Capture the cell that displays the provided text and extract its (X, Y) central coordinate. 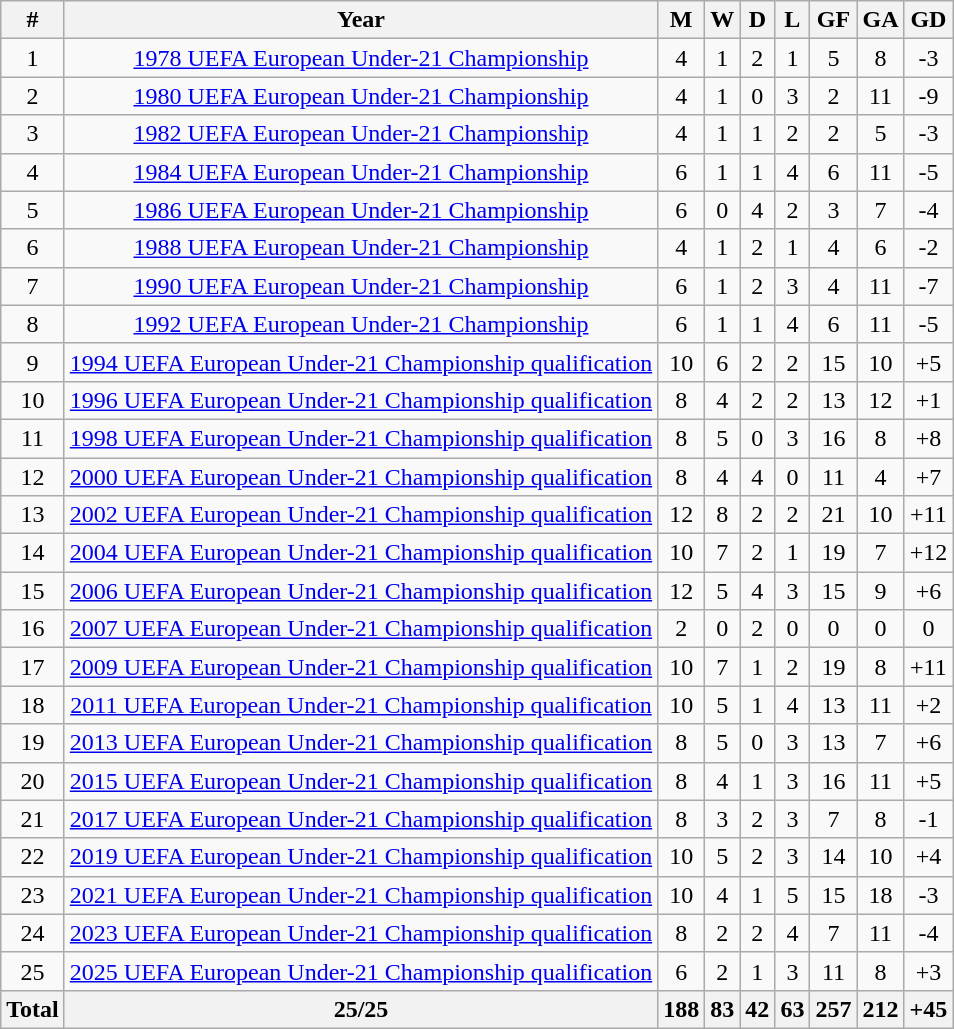
2017 UEFA European Under-21 Championship qualification (360, 819)
W (722, 20)
83 (722, 1009)
+3 (928, 971)
1980 UEFA European Under-21 Championship (360, 96)
Year (360, 20)
M (682, 20)
257 (834, 1009)
+1 (928, 400)
2023 UEFA European Under-21 Championship qualification (360, 933)
# (33, 20)
25 (33, 971)
-2 (928, 248)
2006 UEFA European Under-21 Championship qualification (360, 591)
Total (33, 1009)
+2 (928, 705)
2011 UEFA European Under-21 Championship qualification (360, 705)
2019 UEFA European Under-21 Championship qualification (360, 857)
24 (33, 933)
1996 UEFA European Under-21 Championship qualification (360, 400)
2004 UEFA European Under-21 Championship qualification (360, 553)
63 (792, 1009)
1992 UEFA European Under-21 Championship (360, 324)
GF (834, 20)
D (758, 20)
1990 UEFA European Under-21 Championship (360, 286)
+4 (928, 857)
42 (758, 1009)
2009 UEFA European Under-21 Championship qualification (360, 667)
GD (928, 20)
17 (33, 667)
2025 UEFA European Under-21 Championship qualification (360, 971)
25/25 (360, 1009)
-9 (928, 96)
2013 UEFA European Under-21 Championship qualification (360, 743)
22 (33, 857)
2007 UEFA European Under-21 Championship qualification (360, 629)
1986 UEFA European Under-21 Championship (360, 210)
1994 UEFA European Under-21 Championship qualification (360, 362)
23 (33, 895)
20 (33, 781)
1978 UEFA European Under-21 Championship (360, 58)
+8 (928, 438)
1998 UEFA European Under-21 Championship qualification (360, 438)
1982 UEFA European Under-21 Championship (360, 134)
+45 (928, 1009)
1984 UEFA European Under-21 Championship (360, 172)
188 (682, 1009)
+7 (928, 477)
-1 (928, 819)
212 (880, 1009)
2000 UEFA European Under-21 Championship qualification (360, 477)
L (792, 20)
2015 UEFA European Under-21 Championship qualification (360, 781)
1988 UEFA European Under-21 Championship (360, 248)
2002 UEFA European Under-21 Championship qualification (360, 515)
GA (880, 20)
-7 (928, 286)
+12 (928, 553)
2021 UEFA European Under-21 Championship qualification (360, 895)
